Scan for the cell matching the given text and deliver its [x, y] coordinate at center. 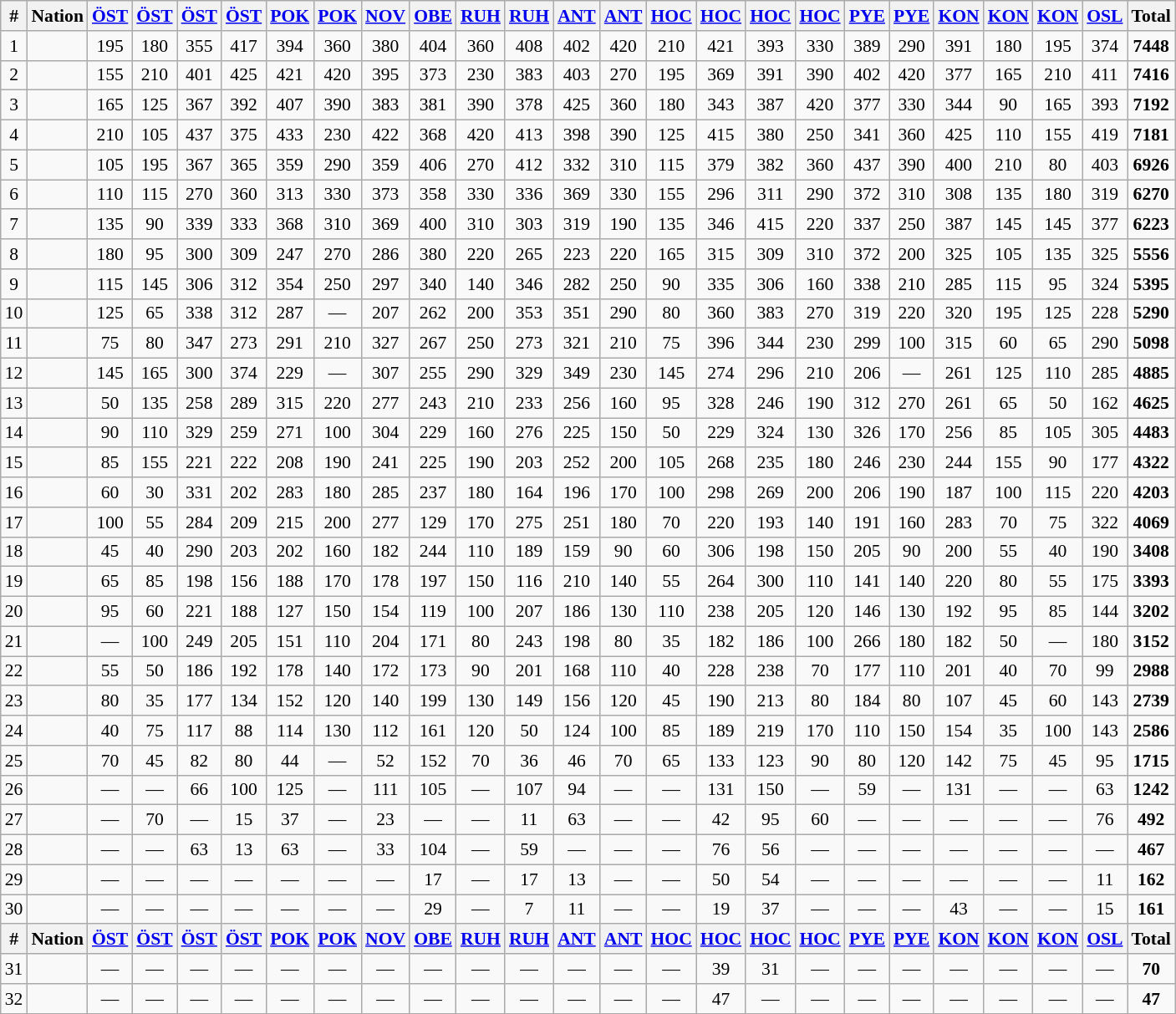
379 [720, 165]
146 [868, 612]
142 [958, 761]
134 [244, 701]
112 [385, 731]
311 [771, 195]
259 [244, 433]
395 [385, 75]
36 [529, 761]
191 [868, 522]
262 [433, 313]
299 [868, 344]
433 [289, 135]
144 [1105, 612]
94 [577, 790]
289 [244, 403]
396 [720, 344]
4483 [1152, 433]
133 [720, 761]
5290 [1152, 313]
337 [868, 225]
401 [199, 75]
284 [199, 522]
269 [771, 492]
1715 [1152, 761]
336 [529, 195]
26 [14, 790]
419 [1105, 135]
378 [529, 105]
99 [1105, 671]
4 [14, 135]
349 [577, 374]
124 [577, 731]
5 [14, 165]
331 [199, 492]
3202 [1152, 612]
413 [529, 135]
247 [289, 254]
4203 [1152, 492]
21 [14, 641]
266 [868, 641]
187 [958, 492]
123 [771, 761]
353 [529, 313]
42 [720, 820]
341 [868, 135]
18 [14, 552]
43 [958, 910]
5395 [1152, 284]
164 [529, 492]
22 [14, 671]
251 [577, 522]
235 [771, 463]
255 [433, 374]
7181 [1152, 135]
27 [14, 820]
127 [289, 612]
66 [199, 790]
5098 [1152, 344]
6270 [1152, 195]
4322 [1152, 463]
171 [433, 641]
276 [529, 433]
326 [868, 433]
5556 [1152, 254]
4069 [1152, 522]
184 [868, 701]
104 [433, 850]
88 [244, 731]
196 [577, 492]
264 [720, 582]
467 [1152, 850]
54 [771, 879]
116 [529, 582]
16 [14, 492]
297 [385, 284]
3152 [1152, 641]
213 [771, 701]
208 [289, 463]
28 [14, 850]
298 [720, 492]
25 [14, 761]
313 [289, 195]
7416 [1152, 75]
392 [244, 105]
151 [289, 641]
10 [14, 313]
172 [385, 671]
417 [244, 46]
407 [289, 105]
303 [529, 225]
381 [433, 105]
159 [577, 552]
389 [868, 46]
193 [771, 522]
3408 [1152, 552]
6223 [1152, 225]
215 [289, 522]
1 [14, 46]
2988 [1152, 671]
305 [1105, 433]
375 [244, 135]
354 [289, 284]
223 [577, 254]
4625 [1152, 403]
6926 [1152, 165]
258 [199, 403]
33 [385, 850]
275 [529, 522]
332 [577, 165]
12 [14, 374]
406 [433, 165]
14 [14, 433]
119 [433, 612]
343 [720, 105]
351 [577, 313]
422 [385, 135]
9 [14, 284]
46 [577, 761]
175 [1105, 582]
327 [385, 344]
204 [385, 641]
355 [199, 46]
267 [433, 344]
129 [433, 522]
6 [14, 195]
365 [244, 165]
222 [244, 463]
394 [289, 46]
408 [529, 46]
339 [199, 225]
347 [199, 344]
412 [529, 165]
271 [289, 433]
328 [720, 403]
24 [14, 731]
149 [529, 701]
209 [244, 522]
173 [433, 671]
274 [720, 374]
44 [289, 761]
32 [14, 999]
335 [720, 284]
2586 [1152, 731]
265 [529, 254]
320 [958, 313]
411 [1105, 75]
358 [433, 195]
56 [771, 850]
382 [771, 165]
304 [385, 433]
308 [958, 195]
2 [14, 75]
286 [385, 254]
7192 [1152, 105]
39 [720, 969]
307 [385, 374]
168 [577, 671]
52 [385, 761]
141 [868, 582]
252 [577, 463]
117 [199, 731]
233 [529, 403]
492 [1152, 820]
291 [289, 344]
3393 [1152, 582]
197 [433, 582]
322 [1105, 522]
340 [433, 284]
333 [244, 225]
241 [385, 463]
398 [577, 135]
82 [199, 761]
3 [14, 105]
219 [771, 731]
2739 [1152, 701]
1242 [1152, 790]
268 [720, 463]
287 [289, 313]
237 [433, 492]
7448 [1152, 46]
20 [14, 612]
249 [199, 641]
282 [577, 284]
8 [14, 254]
321 [577, 344]
404 [433, 46]
111 [385, 790]
114 [289, 731]
4885 [1152, 374]
199 [433, 701]
